Return (X, Y) of the center of cell containing provided text 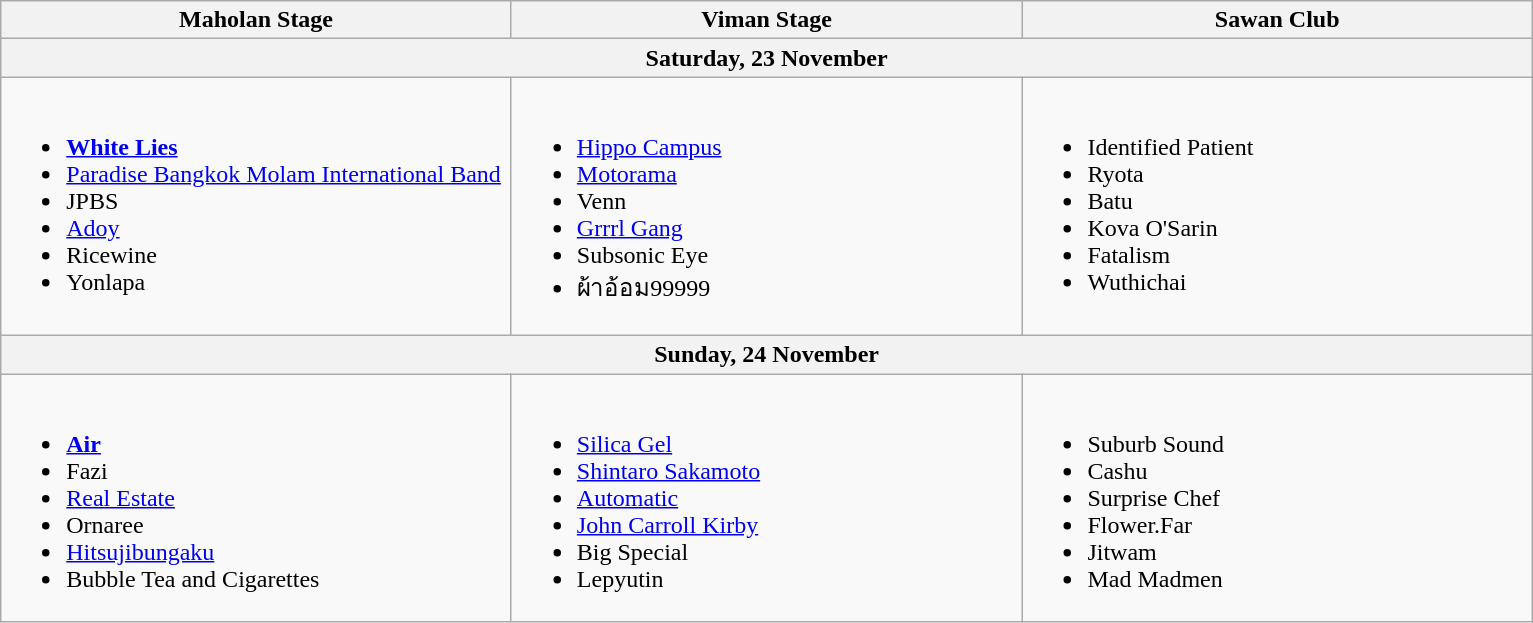
Hippo CampusMotoramaVennGrrrl GangSubsonic Eyeผ้าอ้อม99999 (766, 206)
Sunday, 24 November (767, 354)
Identified PatientRyotaBatuKova O'SarinFatalismWuthichai (1278, 206)
Suburb SoundCashuSurprise ChefFlower.FarJitwamMad Madmen (1278, 498)
Silica GelShintaro SakamotoAutomaticJohn Carroll KirbyBig SpecialLepyutin (766, 498)
White LiesParadise Bangkok Molam International BandJPBSAdoyRicewineYonlapa (256, 206)
Saturday, 23 November (767, 58)
Sawan Club (1278, 20)
Maholan Stage (256, 20)
Viman Stage (766, 20)
AirFaziReal EstateOrnareeHitsujibungakuBubble Tea and Cigarettes (256, 498)
